Scan for the cell matching the given text and deliver its (x, y) coordinate at center. 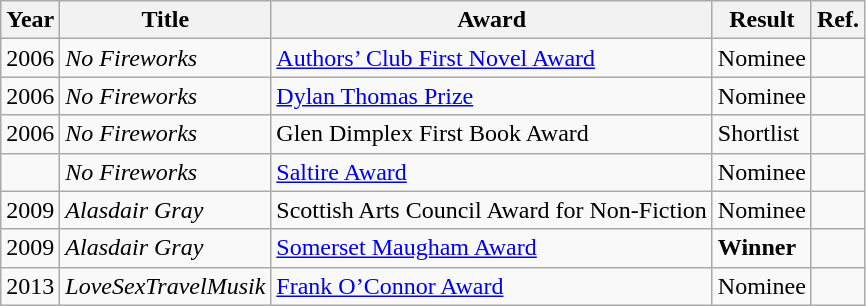
Title (166, 20)
Dylan Thomas Prize (492, 96)
Shortlist (762, 134)
LoveSexTravelMusik (166, 286)
Winner (762, 248)
Authors’ Club First Novel Award (492, 58)
2013 (30, 286)
Year (30, 20)
Saltire Award (492, 172)
Ref. (838, 20)
Result (762, 20)
Somerset Maugham Award (492, 248)
Scottish Arts Council Award for Non-Fiction (492, 210)
Glen Dimplex First Book Award (492, 134)
Award (492, 20)
Frank O’Connor Award (492, 286)
